Locate the cell with the specified text and output its (X, Y) center coordinate. 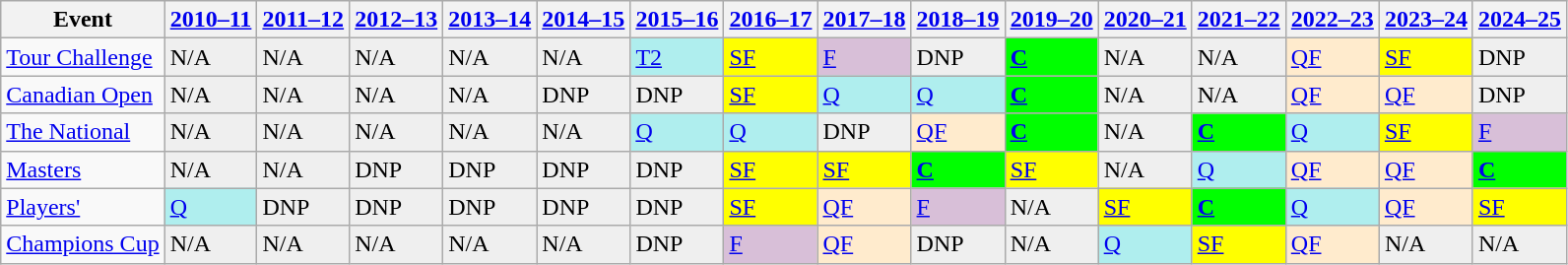
2018–19 (957, 20)
T2 (678, 57)
2023–24 (1426, 20)
The National (83, 132)
2011–12 (303, 20)
2016–17 (770, 20)
Masters (83, 169)
2014–15 (583, 20)
Event (83, 20)
Champions Cup (83, 244)
Players' (83, 207)
2012–13 (396, 20)
2022–23 (1332, 20)
Tour Challenge (83, 57)
2017–18 (865, 20)
2021–22 (1239, 20)
2015–16 (678, 20)
2024–25 (1519, 20)
2019–20 (1052, 20)
2013–14 (490, 20)
2020–21 (1144, 20)
Canadian Open (83, 95)
2010–11 (211, 20)
